Pinpoint the cell where the given text exists, returning its [x, y] midpoint coordinate. 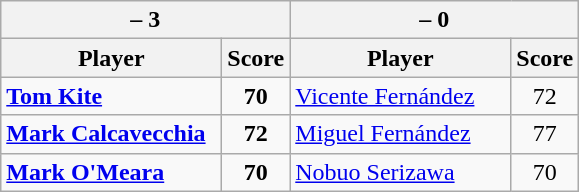
Mark O'Meara [112, 172]
Tom Kite [112, 96]
Nobuo Serizawa [400, 172]
Miguel Fernández [400, 134]
– 0 [434, 20]
Vicente Fernández [400, 96]
Mark Calcavecchia [112, 134]
77 [545, 134]
– 3 [146, 20]
